Scan for the cell matching the given text and deliver its (x, y) coordinate at center. 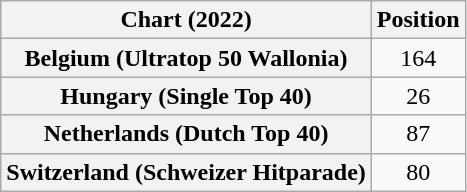
Belgium (Ultratop 50 Wallonia) (186, 58)
Position (418, 20)
Switzerland (Schweizer Hitparade) (186, 172)
26 (418, 96)
Netherlands (Dutch Top 40) (186, 134)
80 (418, 172)
87 (418, 134)
Chart (2022) (186, 20)
164 (418, 58)
Hungary (Single Top 40) (186, 96)
